Detect which cell encompasses the target text, then output its (x, y) center coordinate. 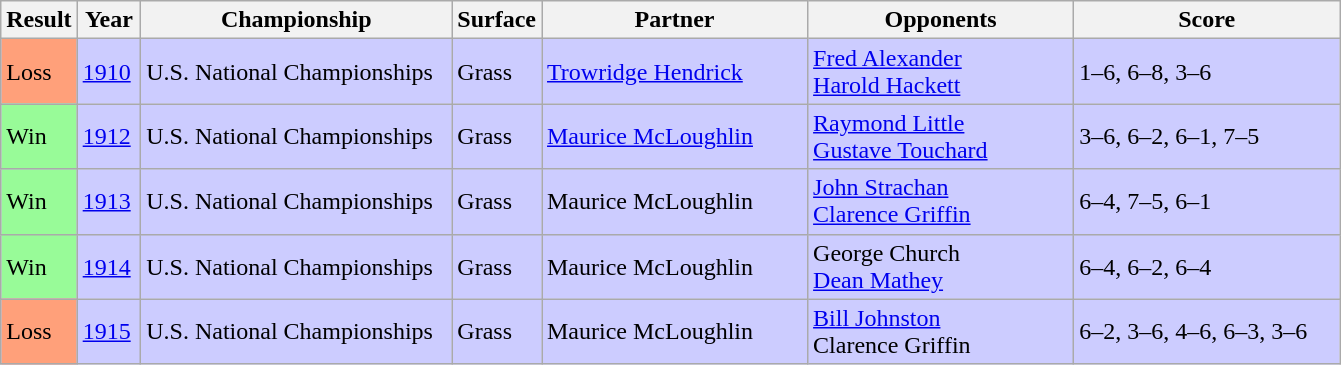
6–4, 6–2, 6–4 (1207, 266)
Championship (296, 20)
Year (109, 20)
Trowridge Hendrick (675, 72)
3–6, 6–2, 6–1, 7–5 (1207, 136)
Fred Alexander Harold Hackett (941, 72)
Bill Johnston Clarence Griffin (941, 332)
1912 (109, 136)
Score (1207, 20)
Partner (675, 20)
1–6, 6–8, 3–6 (1207, 72)
1914 (109, 266)
Raymond Little Gustave Touchard (941, 136)
Opponents (941, 20)
Surface (497, 20)
6–2, 3–6, 4–6, 6–3, 3–6 (1207, 332)
Result (39, 20)
John Strachan Clarence Griffin (941, 202)
1913 (109, 202)
1915 (109, 332)
6–4, 7–5, 6–1 (1207, 202)
1910 (109, 72)
George Church Dean Mathey (941, 266)
